Provide the [X, Y] coordinate of the cell's center where the given text is located.  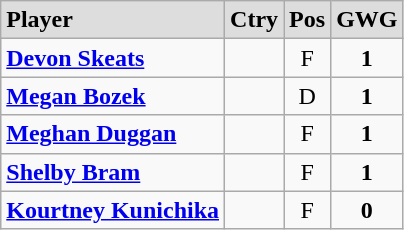
Ctry [254, 20]
0 [367, 210]
Shelby Bram [113, 172]
Devon Skeats [113, 58]
Player [113, 20]
Kourtney Kunichika [113, 210]
Pos [308, 20]
GWG [367, 20]
D [308, 96]
Meghan Duggan [113, 134]
Megan Bozek [113, 96]
